Provide the (x, y) coordinate of the cell's center where the given text is located.  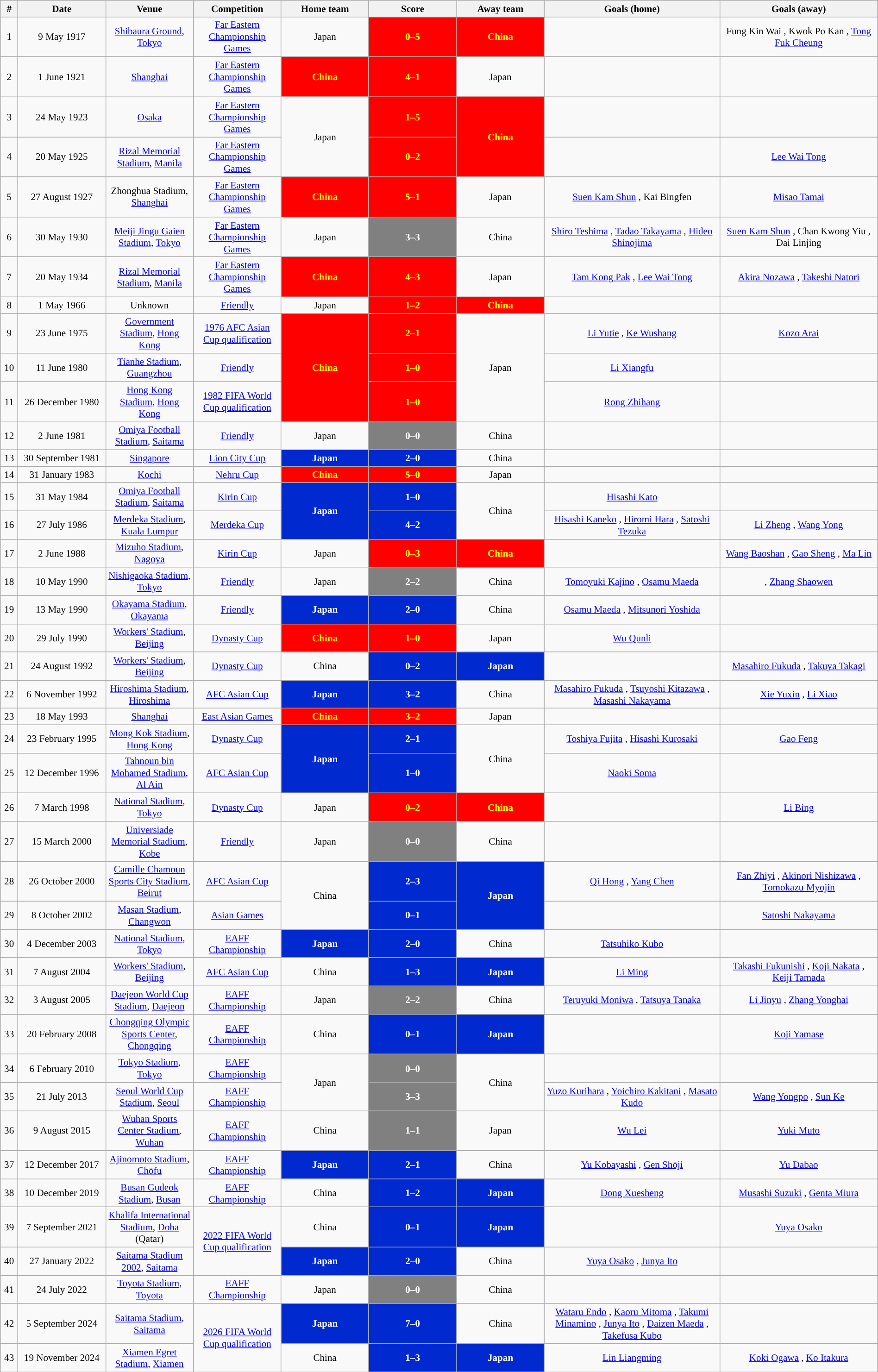
Busan Gudeok Stadium, Busan (149, 1193)
Kozo Arai (798, 333)
38 (9, 1193)
Suen Kam Shun , Kai Bingfen (632, 197)
Dong Xuesheng (632, 1193)
Misao Tamai (798, 197)
3 August 2005 (62, 1000)
1–5 (412, 117)
Daejeon World Cup Stadium, Daejeon (149, 1000)
Lin Liangming (632, 1358)
1982 FIFA World Cup qualification (237, 401)
Yuzo Kurihara , Yoichiro Kakitani , Masato Kudo (632, 1096)
11 (9, 401)
32 (9, 1000)
36 (9, 1131)
8 October 2002 (62, 916)
Competition (237, 8)
Merdeka Cup (237, 525)
Meiji Jingu Gaien Stadium, Tokyo (149, 237)
14 (9, 474)
35 (9, 1096)
Khalifa International Stadium, Doha (Qatar) (149, 1227)
27 July 1986 (62, 525)
Takashi Fukunishi , Koji Nakata , Keiji Tamada (798, 971)
Score (412, 8)
1 May 1966 (62, 305)
Li Xiangfu (632, 368)
6 February 2010 (62, 1069)
Gao Feng (798, 739)
21 July 2013 (62, 1096)
Toshiya Fujita , Hisashi Kurosaki (632, 739)
39 (9, 1227)
15 March 2000 (62, 841)
Koji Yamase (798, 1034)
22 (9, 695)
23 June 1975 (62, 333)
Tahnoun bin Mohamed Stadium, Al Ain (149, 773)
Okayama Stadium, Okayama (149, 609)
1 (9, 37)
18 May 1993 (62, 717)
13 May 1990 (62, 609)
1–1 (412, 1131)
, Zhang Shaowen (798, 582)
Asian Games (237, 916)
Tianhe Stadium, Guangzhou (149, 368)
20 February 2008 (62, 1034)
1976 AFC Asian Cup qualification (237, 333)
Masahiro Fukuda , Takuya Takagi (798, 666)
28 (9, 881)
2 June 1988 (62, 553)
12 (9, 436)
29 July 1990 (62, 638)
27 January 2022 (62, 1261)
East Asian Games (237, 717)
4–2 (412, 525)
Ajinomoto Stadium, Chōfu (149, 1165)
Yuya Osako , Junya Ito (632, 1261)
Li Ming (632, 971)
Date (62, 8)
Venue (149, 8)
Tam Kong Pak , Lee Wai Tong (632, 277)
41 (9, 1289)
5–0 (412, 474)
Osamu Maeda , Mitsunori Yoshida (632, 609)
5 September 2024 (62, 1323)
Hiroshima Stadium, Hiroshima (149, 695)
42 (9, 1323)
16 (9, 525)
7 (9, 277)
Saitama Stadium, Saitama (149, 1323)
7–0 (412, 1323)
9 (9, 333)
6 November 1992 (62, 695)
Masahiro Fukuda , Tsuyoshi Kitazawa , Masashi Nakayama (632, 695)
30 September 1981 (62, 458)
Nehru Cup (237, 474)
Musashi Suzuki , Genta Miura (798, 1193)
30 (9, 944)
23 February 1995 (62, 739)
24 August 1992 (62, 666)
24 May 1923 (62, 117)
Chongqing Olympic Sports Center, Chongqing (149, 1034)
33 (9, 1034)
6 (9, 237)
7 August 2004 (62, 971)
Singapore (149, 458)
Shiro Teshima , Tadao Takayama , Hideo Shinojima (632, 237)
Zhonghua Stadium, Shanghai (149, 197)
Hisashi Kato (632, 496)
25 (9, 773)
20 (9, 638)
Goals (home) (632, 8)
Tatsuhiko Kubo (632, 944)
26 December 1980 (62, 401)
40 (9, 1261)
7 September 2021 (62, 1227)
9 August 2015 (62, 1131)
Masan Stadium, Changwon (149, 916)
10 (9, 368)
12 December 1996 (62, 773)
17 (9, 553)
Hong Kong Stadium, Hong Kong (149, 401)
15 (9, 496)
Rong Zhihang (632, 401)
Wang Yongpo , Sun Ke (798, 1096)
23 (9, 717)
27 (9, 841)
2 (9, 77)
Saitama Stadium 2002, Saitama (149, 1261)
3 (9, 117)
Universiade Memorial Stadium, Kobe (149, 841)
Yuki Muto (798, 1131)
Xie Yuxin , Li Xiao (798, 695)
5–1 (412, 197)
8 (9, 305)
Lion City Cup (237, 458)
Wu Qunli (632, 638)
Mizuho Stadium, Nagoya (149, 553)
0–3 (412, 553)
Tomoyuki Kajino , Osamu Maeda (632, 582)
19 (9, 609)
Naoki Soma (632, 773)
Wang Baoshan , Gao Sheng , Ma Lin (798, 553)
4–1 (412, 77)
9 May 1917 (62, 37)
4–3 (412, 277)
2–3 (412, 881)
20 May 1934 (62, 277)
# (9, 8)
37 (9, 1165)
0–5 (412, 37)
19 November 2024 (62, 1358)
27 August 1927 (62, 197)
31 May 1984 (62, 496)
Merdeka Stadium, Kuala Lumpur (149, 525)
Lee Wai Tong (798, 157)
Kochi (149, 474)
24 July 2022 (62, 1289)
Qi Hong , Yang Chen (632, 881)
4 December 2003 (62, 944)
13 (9, 458)
10 December 2019 (62, 1193)
1 June 1921 (62, 77)
20 May 1925 (62, 157)
10 May 1990 (62, 582)
11 June 1980 (62, 368)
Xiamen Egret Stadium, Xiamen (149, 1358)
Fung Kin Wai , Kwok Po Kan , Tong Fuk Cheung (798, 37)
Unknown (149, 305)
Goals (away) (798, 8)
Toyota Stadium, Toyota (149, 1289)
34 (9, 1069)
Government Stadium, Hong Kong (149, 333)
Home team (325, 8)
26 October 2000 (62, 881)
Hisashi Kaneko , Hiromi Hara , Satoshi Tezuka (632, 525)
Yu Kobayashi , Gen Shōji (632, 1165)
Shibaura Ground, Tokyo (149, 37)
Koki Ogawa , Ko Itakura (798, 1358)
31 (9, 971)
Li Zheng , Wang Yong (798, 525)
Tokyo Stadium, Tokyo (149, 1069)
Satoshi Nakayama (798, 916)
29 (9, 916)
Seoul World Cup Stadium, Seoul (149, 1096)
Li Yutie , Ke Wushang (632, 333)
5 (9, 197)
Wataru Endo , Kaoru Mitoma , Takumi Minamino , Junya Ito , Daizen Maeda , Takefusa Kubo (632, 1323)
Yu Dabao (798, 1165)
43 (9, 1358)
Wu Lei (632, 1131)
4 (9, 157)
26 (9, 808)
Yuya Osako (798, 1227)
Mong Kok Stadium, Hong Kong (149, 739)
2026 FIFA World Cup qualification (237, 1337)
12 December 2017 (62, 1165)
21 (9, 666)
Wuhan Sports Center Stadium, Wuhan (149, 1131)
Teruyuki Moniwa , Tatsuya Tanaka (632, 1000)
Akira Nozawa , Takeshi Natori (798, 277)
Osaka (149, 117)
18 (9, 582)
Suen Kam Shun , Chan Kwong Yiu , Dai Linjing (798, 237)
Fan Zhiyi , Akinori Nishizawa , Tomokazu Myojin (798, 881)
30 May 1930 (62, 237)
2022 FIFA World Cup qualification (237, 1241)
Li Jinyu , Zhang Yonghai (798, 1000)
Nishigaoka Stadium, Tokyo (149, 582)
Away team (500, 8)
Camille Chamoun Sports City Stadium, Beirut (149, 881)
Li Bing (798, 808)
24 (9, 739)
31 January 1983 (62, 474)
7 March 1998 (62, 808)
2 June 1981 (62, 436)
